Search for the cell housing the specified text and yield its [X, Y] center coordinate. 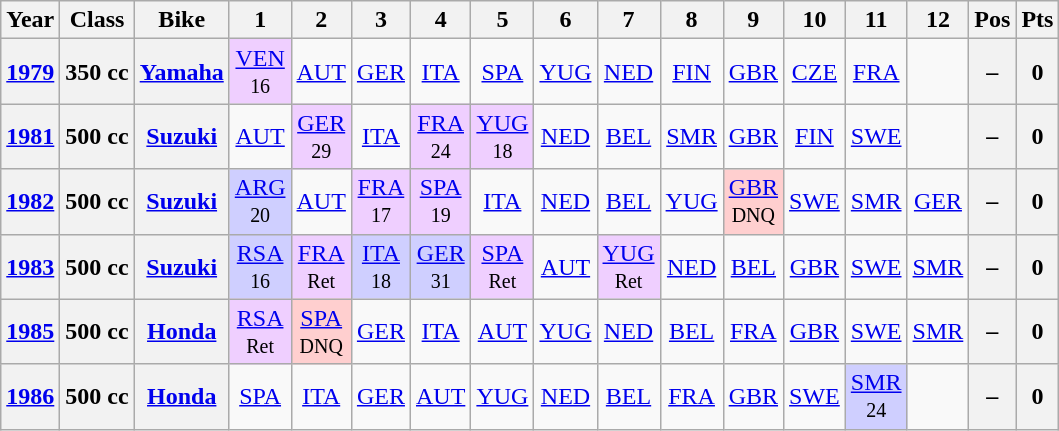
6 [566, 20]
9 [753, 20]
YUG Ret [628, 266]
4 [440, 20]
1986 [30, 396]
1982 [30, 202]
FRA 17 [380, 202]
Class [97, 20]
350 cc [97, 72]
RSA 16 [260, 266]
GER 29 [321, 136]
GER 31 [440, 266]
3 [380, 20]
FRA 24 [440, 136]
Year [30, 20]
SMR 24 [876, 396]
CZE [815, 72]
Yamaha [182, 72]
1981 [30, 136]
RSA Ret [260, 332]
ARG 20 [260, 202]
1985 [30, 332]
12 [938, 20]
Pos [992, 20]
GBR DNQ [753, 202]
FRA Ret [321, 266]
SPA 19 [440, 202]
10 [815, 20]
2 [321, 20]
1 [260, 20]
5 [502, 20]
SPA Ret [502, 266]
1979 [30, 72]
YUG 18 [502, 136]
8 [692, 20]
SPA DNQ [321, 332]
7 [628, 20]
11 [876, 20]
Bike [182, 20]
1983 [30, 266]
ITA 18 [380, 266]
VEN 16 [260, 72]
Pts [1038, 20]
